Provide the [X, Y] coordinate of the cell's center where the given text is located.  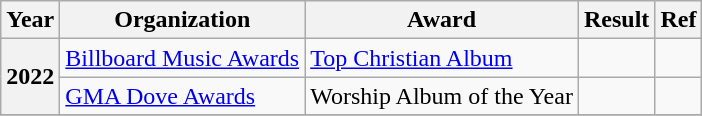
Result [616, 20]
Award [442, 20]
Top Christian Album [442, 58]
Organization [182, 20]
Ref [678, 20]
2022 [30, 77]
Year [30, 20]
Worship Album of the Year [442, 96]
Billboard Music Awards [182, 58]
GMA Dove Awards [182, 96]
